From the cell containing the given text, extract its center point as [x, y] coordinate. 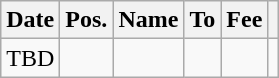
Name [148, 20]
Fee [244, 20]
To [202, 20]
Pos. [86, 20]
TBD [30, 58]
Date [30, 20]
